Find where the given text appears and provide that cell's center as (X, Y) coordinate. 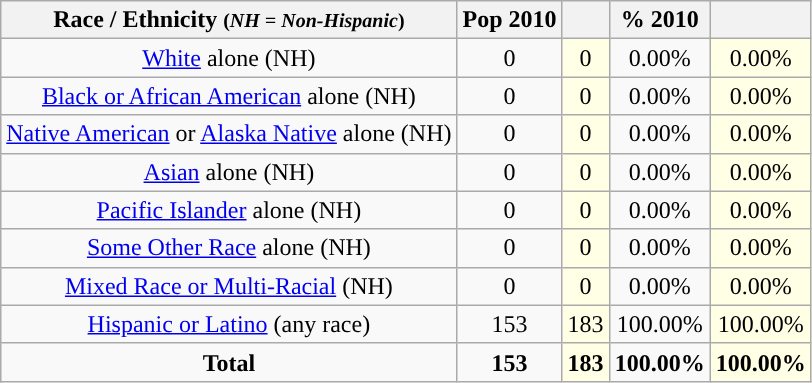
Race / Ethnicity (NH = Non-Hispanic) (229, 20)
Some Other Race alone (NH) (229, 248)
Native American or Alaska Native alone (NH) (229, 134)
Pacific Islander alone (NH) (229, 210)
% 2010 (660, 20)
Asian alone (NH) (229, 172)
Total (229, 362)
Pop 2010 (510, 20)
Black or African American alone (NH) (229, 96)
Mixed Race or Multi-Racial (NH) (229, 286)
White alone (NH) (229, 58)
Hispanic or Latino (any race) (229, 324)
